Determine the [X, Y] coordinate at the center of the cell enclosing the given text.  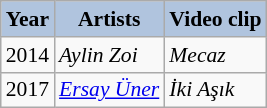
İki Aşık [215, 90]
2017 [28, 90]
Ersay Üner [109, 90]
Year [28, 19]
Video clip [215, 19]
Artists [109, 19]
Mecaz [215, 55]
Aylin Zoi [109, 55]
2014 [28, 55]
